Determine the (X, Y) coordinate at the center of the cell enclosing the given text.  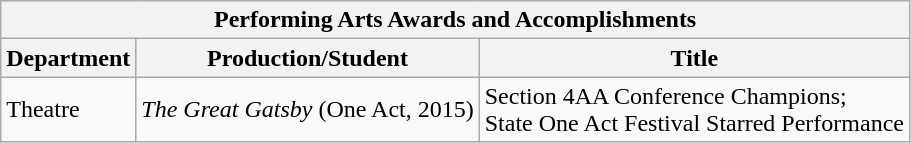
Performing Arts Awards and Accomplishments (456, 20)
Production/Student (308, 58)
Department (68, 58)
Section 4AA Conference Champions;State One Act Festival Starred Performance (694, 110)
Title (694, 58)
The Great Gatsby (One Act, 2015) (308, 110)
Theatre (68, 110)
